For the text-containing cell, return its midpoint in (X, Y) coordinate format. 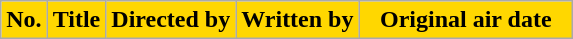
Written by (298, 20)
No. (24, 20)
Directed by (171, 20)
Title (76, 20)
Original air date (466, 20)
